Provide the (X, Y) coordinate of the cell's center where the given text is located.  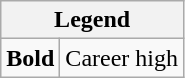
Bold (30, 58)
Career high (122, 58)
Legend (92, 20)
